For the text-containing cell, return its midpoint in [x, y] coordinate format. 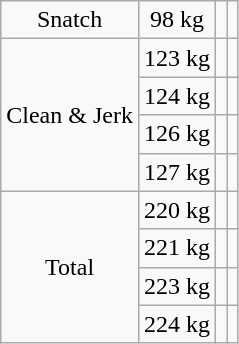
Total [70, 267]
126 kg [176, 134]
221 kg [176, 248]
98 kg [176, 20]
224 kg [176, 324]
Clean & Jerk [70, 115]
Snatch [70, 20]
220 kg [176, 210]
124 kg [176, 96]
223 kg [176, 286]
123 kg [176, 58]
127 kg [176, 172]
